Return (X, Y) of the center of cell containing provided text 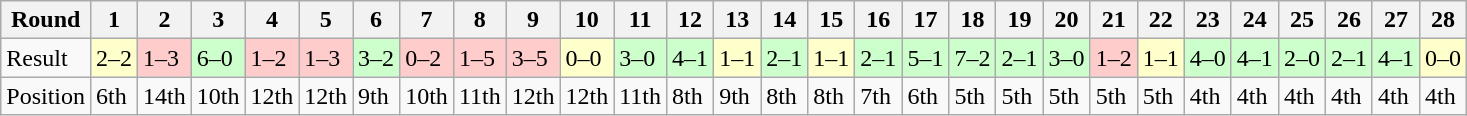
4 (272, 20)
3 (218, 20)
22 (1160, 20)
2–2 (114, 58)
7th (878, 96)
5–1 (926, 58)
3–2 (376, 58)
18 (972, 20)
1 (114, 20)
Position (46, 96)
7 (427, 20)
27 (1396, 20)
1–5 (480, 58)
2–0 (1302, 58)
5 (326, 20)
23 (1208, 20)
14 (784, 20)
20 (1066, 20)
10 (587, 20)
7–2 (972, 58)
13 (738, 20)
4–0 (1208, 58)
15 (832, 20)
6 (376, 20)
Result (46, 58)
21 (1114, 20)
26 (1348, 20)
9 (533, 20)
25 (1302, 20)
17 (926, 20)
2 (165, 20)
28 (1444, 20)
6–0 (218, 58)
11 (640, 20)
3–5 (533, 58)
14th (165, 96)
8 (480, 20)
Round (46, 20)
0–2 (427, 58)
16 (878, 20)
12 (690, 20)
19 (1020, 20)
24 (1254, 20)
